Extract the [X, Y] coordinate from the center of the cell holding the provided text.  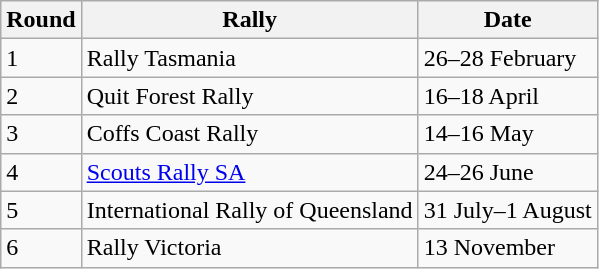
4 [41, 172]
International Rally of Queensland [250, 210]
Scouts Rally SA [250, 172]
Round [41, 20]
Rally Tasmania [250, 58]
26–28 February [508, 58]
Coffs Coast Rally [250, 134]
2 [41, 96]
Rally [250, 20]
16–18 April [508, 96]
5 [41, 210]
1 [41, 58]
Rally Victoria [250, 248]
3 [41, 134]
Quit Forest Rally [250, 96]
6 [41, 248]
Date [508, 20]
13 November [508, 248]
24–26 June [508, 172]
14–16 May [508, 134]
31 July–1 August [508, 210]
